Extract the (X, Y) coordinate from the center of the cell holding the provided text.  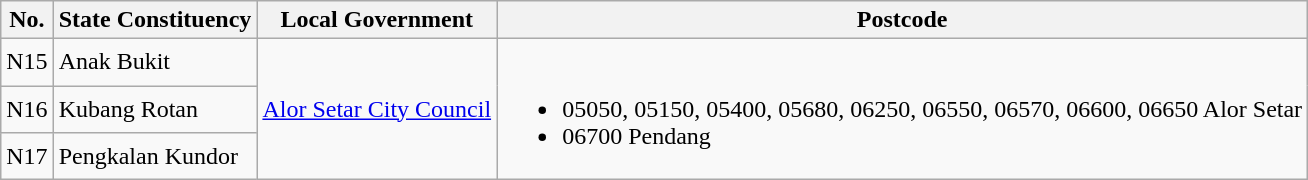
Local Government (377, 20)
Kubang Rotan (155, 110)
State Constituency (155, 20)
N17 (27, 156)
05050, 05150, 05400, 05680, 06250, 06550, 06570, 06600, 06650 Alor Setar06700 Pendang (902, 109)
N15 (27, 62)
No. (27, 20)
Pengkalan Kundor (155, 156)
N16 (27, 110)
Postcode (902, 20)
Alor Setar City Council (377, 109)
Anak Bukit (155, 62)
